Identify which cell holds the provided text, then report its [x, y] central coordinate. 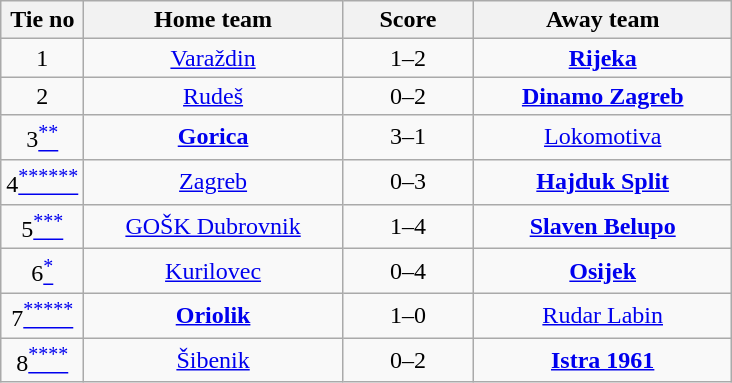
7***** [42, 316]
Home team [214, 20]
4****** [42, 182]
Rijeka [602, 58]
0–3 [408, 182]
Dinamo Zagreb [602, 96]
Score [408, 20]
6* [42, 272]
Kurilovec [214, 272]
1–4 [408, 226]
8**** [42, 360]
GOŠK Dubrovnik [214, 226]
Zagreb [214, 182]
1–2 [408, 58]
Tie no [42, 20]
0–4 [408, 272]
Rudar Labin [602, 316]
1 [42, 58]
3–1 [408, 138]
5*** [42, 226]
Gorica [214, 138]
1–0 [408, 316]
Rudeš [214, 96]
Lokomotiva [602, 138]
Away team [602, 20]
2 [42, 96]
Varaždin [214, 58]
Šibenik [214, 360]
3** [42, 138]
Oriolik [214, 316]
Istra 1961 [602, 360]
Slaven Belupo [602, 226]
Osijek [602, 272]
Hajduk Split [602, 182]
